Find where the given text appears and provide that cell's center as [X, Y] coordinate. 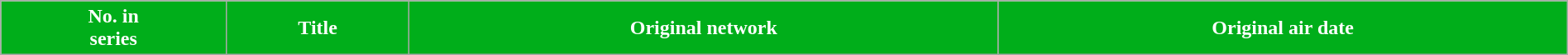
Title [318, 28]
No. inseries [114, 28]
Original network [704, 28]
Original air date [1283, 28]
